From the cell containing the given text, extract its center point as (x, y) coordinate. 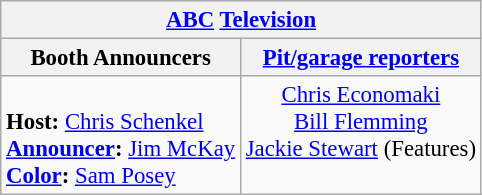
Chris EconomakiBill FlemmingJackie Stewart (Features) (360, 136)
Pit/garage reporters (360, 58)
Booth Announcers (121, 58)
ABC Television (242, 20)
Host: Chris Schenkel Announcer: Jim McKay Color: Sam Posey (121, 136)
